Find where the given text appears and provide that cell's center as (x, y) coordinate. 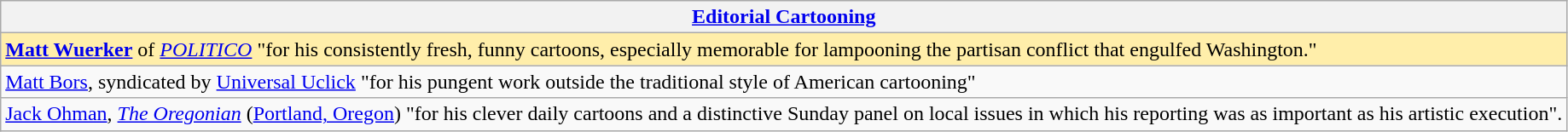
Matt Bors, syndicated by Universal Uclick "for his pungent work outside the traditional style of American cartooning" (784, 82)
Editorial Cartooning (784, 17)
